Scan for the cell matching the given text and deliver its (X, Y) coordinate at center. 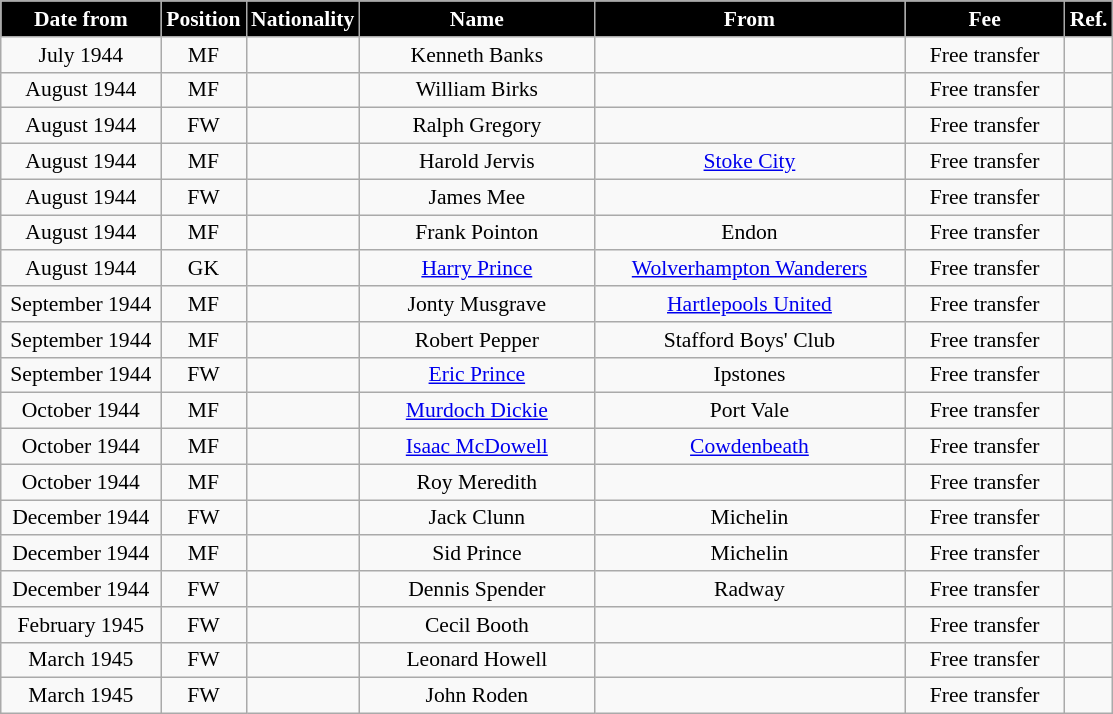
Harold Jervis (476, 162)
Dennis Spender (476, 589)
Frank Pointon (476, 233)
Kenneth Banks (476, 55)
Ref. (1089, 19)
GK (204, 269)
Radway (749, 589)
Stafford Boys' Club (749, 340)
John Roden (476, 696)
Robert Pepper (476, 340)
Roy Meredith (476, 482)
February 1945 (81, 625)
William Birks (476, 90)
Position (204, 19)
Jonty Musgrave (476, 304)
Jack Clunn (476, 518)
Hartlepools United (749, 304)
Ipstones (749, 375)
James Mee (476, 197)
Murdoch Dickie (476, 411)
Eric Prince (476, 375)
Fee (985, 19)
Harry Prince (476, 269)
Nationality (302, 19)
Leonard Howell (476, 660)
Wolverhampton Wanderers (749, 269)
Sid Prince (476, 554)
Ralph Gregory (476, 126)
Name (476, 19)
July 1944 (81, 55)
Endon (749, 233)
Date from (81, 19)
Cecil Booth (476, 625)
Isaac McDowell (476, 447)
Port Vale (749, 411)
Cowdenbeath (749, 447)
Stoke City (749, 162)
From (749, 19)
